Return the [x, y] coordinate for the center point of the cell that contains the specified text.  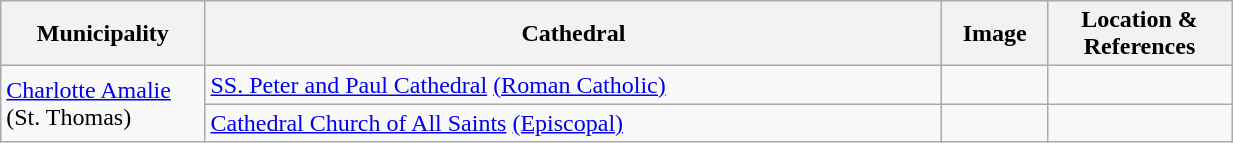
Location & References [1139, 34]
Image [995, 34]
Cathedral Church of All Saints (Episcopal) [574, 123]
Cathedral [574, 34]
Municipality [103, 34]
Charlotte Amalie (St. Thomas) [103, 104]
SS. Peter and Paul Cathedral (Roman Catholic) [574, 85]
